Identify which cell holds the provided text, then report its [X, Y] central coordinate. 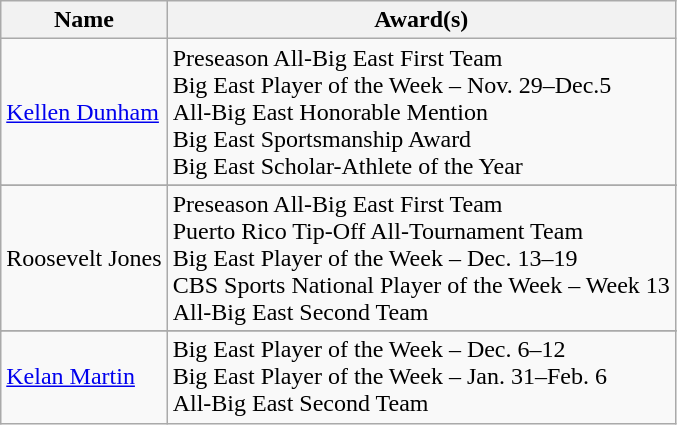
Kelan Martin [84, 377]
Roosevelt Jones [84, 258]
Kellen Dunham [84, 112]
Award(s) [421, 20]
Big East Player of the Week – Dec. 6–12Big East Player of the Week – Jan. 31–Feb. 6All-Big East Second Team [421, 377]
Name [84, 20]
